Return (X, Y) of the center of cell containing provided text 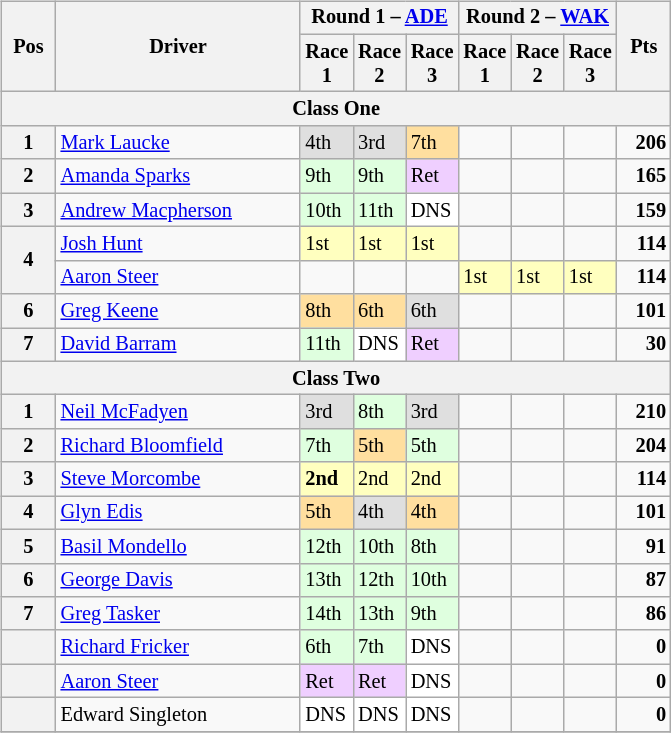
Round 1 – ADE (379, 18)
Steve Morcombe (178, 479)
91 (644, 546)
210 (644, 412)
30 (644, 345)
Mark Laucke (178, 143)
159 (644, 210)
86 (644, 614)
David Barram (178, 345)
Driver (178, 46)
Class Two (336, 378)
Richard Fricker (178, 647)
87 (644, 580)
Class One (336, 109)
Amanda Sparks (178, 176)
Greg Tasker (178, 614)
Josh Hunt (178, 244)
206 (644, 143)
Pos (28, 46)
5 (28, 546)
204 (644, 446)
Round 2 – WAK (537, 18)
Edward Singleton (178, 715)
Glyn Edis (178, 513)
George Davis (178, 580)
Richard Bloomfield (178, 446)
Pts (644, 46)
Neil McFadyen (178, 412)
Basil Mondello (178, 546)
Andrew Macpherson (178, 210)
Greg Keene (178, 311)
14th (326, 614)
165 (644, 176)
